Pinpoint the cell where the given text exists, returning its [X, Y] midpoint coordinate. 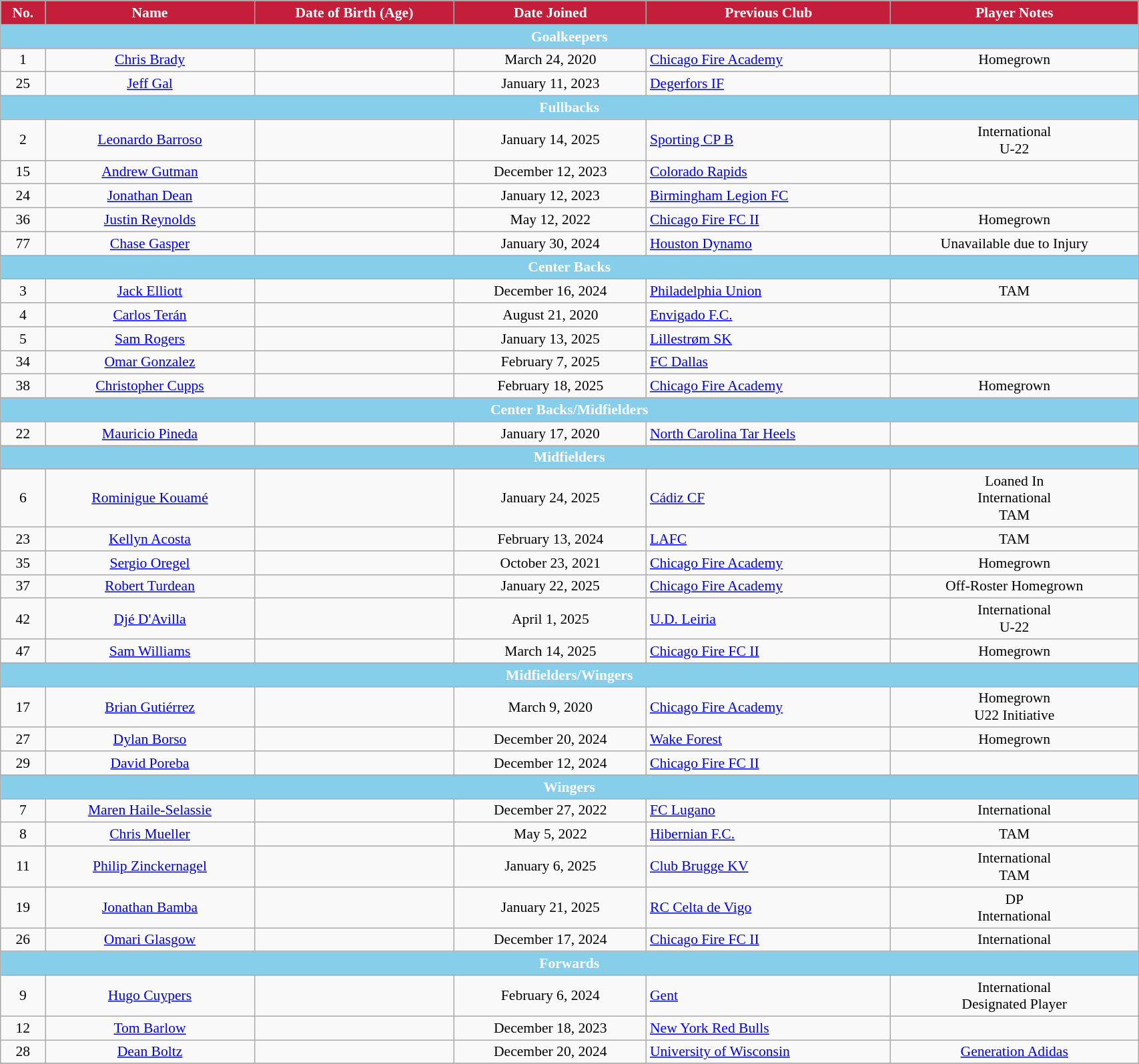
Unavailable due to Injury [1014, 243]
Degerfors IF [769, 84]
42 [23, 619]
March 14, 2025 [550, 651]
27 [23, 740]
17 [23, 707]
May 5, 2022 [550, 835]
Christopher Cupps [149, 386]
8 [23, 835]
FC Dallas [769, 362]
Djé D'Avilla [149, 619]
Tom Barlow [149, 1028]
RC Celta de Vigo [769, 907]
Forwards [570, 964]
December 17, 2024 [550, 940]
February 13, 2024 [550, 539]
23 [23, 539]
HomegrownU22 Initiative [1014, 707]
Maren Haile-Selassie [149, 811]
December 18, 2023 [550, 1028]
Birmingham Legion FC [769, 196]
David Poreba [149, 763]
Previous Club [769, 13]
1 [23, 60]
Loaned InInternationalTAM [1014, 499]
38 [23, 386]
4 [23, 315]
Lillestrøm SK [769, 339]
October 23, 2021 [550, 563]
Chris Brady [149, 60]
December 12, 2024 [550, 763]
January 30, 2024 [550, 243]
Colorado Rapids [769, 172]
Omar Gonzalez [149, 362]
3 [23, 292]
Chase Gasper [149, 243]
Omari Glasgow [149, 940]
May 12, 2022 [550, 220]
Generation Adidas [1014, 1052]
Name [149, 13]
Club Brugge KV [769, 867]
North Carolina Tar Heels [769, 434]
Goalkeepers [570, 37]
6 [23, 499]
Player Notes [1014, 13]
February 18, 2025 [550, 386]
February 6, 2024 [550, 995]
August 21, 2020 [550, 315]
Wingers [570, 787]
Houston Dynamo [769, 243]
28 [23, 1052]
Sam Williams [149, 651]
February 7, 2025 [550, 362]
Philadelphia Union [769, 292]
Date Joined [550, 13]
7 [23, 811]
December 12, 2023 [550, 172]
35 [23, 563]
December 16, 2024 [550, 292]
U.D. Leiria [769, 619]
36 [23, 220]
January 24, 2025 [550, 499]
26 [23, 940]
2 [23, 140]
InternationalDesignated Player [1014, 995]
LAFC [769, 539]
19 [23, 907]
University of Wisconsin [769, 1052]
Philip Zinckernagel [149, 867]
January 12, 2023 [550, 196]
Sporting CP B [769, 140]
January 13, 2025 [550, 339]
Mauricio Pineda [149, 434]
Rominigue Kouamé [149, 499]
77 [23, 243]
DPInternational [1014, 907]
Center Backs/Midfielders [570, 410]
Dylan Borso [149, 740]
Andrew Gutman [149, 172]
Justin Reynolds [149, 220]
March 9, 2020 [550, 707]
29 [23, 763]
Midfielders [570, 458]
Brian Gutiérrez [149, 707]
Cádiz CF [769, 499]
25 [23, 84]
Date of Birth (Age) [354, 13]
Wake Forest [769, 740]
No. [23, 13]
Chris Mueller [149, 835]
9 [23, 995]
Sergio Oregel [149, 563]
Jack Elliott [149, 292]
January 22, 2025 [550, 586]
January 6, 2025 [550, 867]
12 [23, 1028]
January 14, 2025 [550, 140]
January 21, 2025 [550, 907]
New York Red Bulls [769, 1028]
34 [23, 362]
Jonathan Dean [149, 196]
Leonardo Barroso [149, 140]
Jonathan Bamba [149, 907]
Jeff Gal [149, 84]
Hugo Cuypers [149, 995]
April 1, 2025 [550, 619]
11 [23, 867]
Sam Rogers [149, 339]
5 [23, 339]
37 [23, 586]
15 [23, 172]
FC Lugano [769, 811]
Envigado F.C. [769, 315]
December 27, 2022 [550, 811]
Dean Boltz [149, 1052]
22 [23, 434]
Center Backs [570, 268]
Carlos Terán [149, 315]
47 [23, 651]
Gent [769, 995]
January 17, 2020 [550, 434]
Midfielders/Wingers [570, 675]
Robert Turdean [149, 586]
Off-Roster Homegrown [1014, 586]
24 [23, 196]
January 11, 2023 [550, 84]
InternationalTAM [1014, 867]
Kellyn Acosta [149, 539]
Fullbacks [570, 108]
March 24, 2020 [550, 60]
Hibernian F.C. [769, 835]
